Search for the cell housing the specified text and yield its [X, Y] center coordinate. 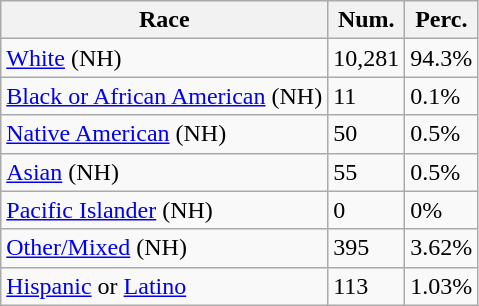
0 [366, 210]
Native American (NH) [164, 134]
Other/Mixed (NH) [164, 248]
0% [442, 210]
1.03% [442, 286]
94.3% [442, 58]
3.62% [442, 248]
Race [164, 20]
Pacific Islander (NH) [164, 210]
Num. [366, 20]
Perc. [442, 20]
113 [366, 286]
11 [366, 96]
Black or African American (NH) [164, 96]
50 [366, 134]
Asian (NH) [164, 172]
10,281 [366, 58]
0.1% [442, 96]
55 [366, 172]
Hispanic or Latino [164, 286]
395 [366, 248]
White (NH) [164, 58]
